Find where the given text appears and provide that cell's center as (x, y) coordinate. 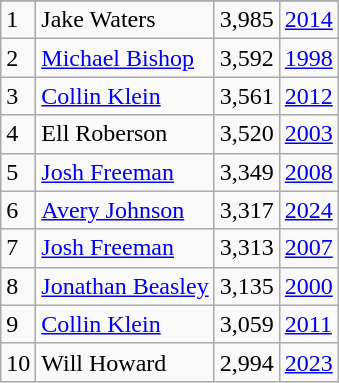
3 (18, 96)
7 (18, 248)
3,520 (246, 134)
4 (18, 134)
2012 (308, 96)
Will Howard (125, 362)
Ell Roberson (125, 134)
2023 (308, 362)
2 (18, 58)
2000 (308, 286)
8 (18, 286)
2024 (308, 210)
3,313 (246, 248)
3,135 (246, 286)
1998 (308, 58)
1 (18, 20)
3,317 (246, 210)
6 (18, 210)
3,059 (246, 324)
2003 (308, 134)
2008 (308, 172)
3,349 (246, 172)
3,561 (246, 96)
10 (18, 362)
3,592 (246, 58)
2011 (308, 324)
Jake Waters (125, 20)
5 (18, 172)
2007 (308, 248)
Michael Bishop (125, 58)
Avery Johnson (125, 210)
2,994 (246, 362)
Jonathan Beasley (125, 286)
9 (18, 324)
3,985 (246, 20)
2014 (308, 20)
